Capture the cell that displays the provided text and extract its [x, y] central coordinate. 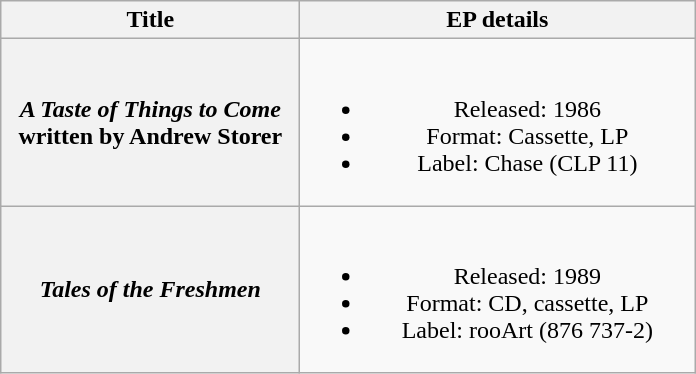
EP details [498, 20]
A Taste of Things to Come written by Andrew Storer [150, 122]
Released: 1989Format: CD, cassette, LPLabel: rooArt (876 737-2) [498, 290]
Tales of the Freshmen [150, 290]
Released: 1986Format: Cassette, LPLabel: Chase (CLP 11) [498, 122]
Title [150, 20]
